Return (X, Y) of the center of cell containing provided text 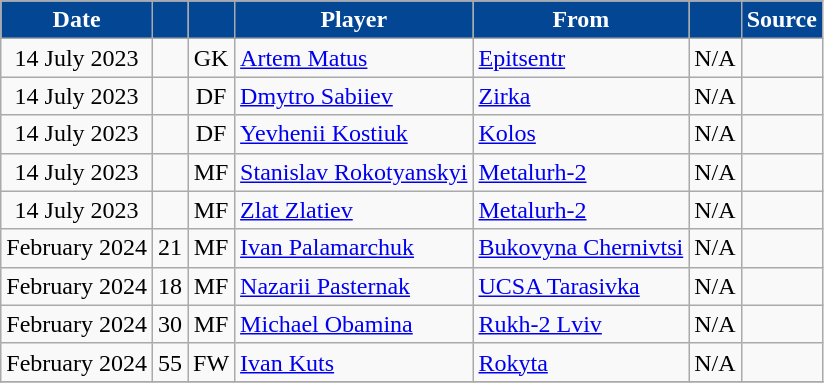
30 (170, 324)
Player (354, 20)
Dmytro Sabiiev (354, 96)
Zlat Zlatiev (354, 210)
FW (212, 362)
Ivan Palamarchuk (354, 248)
Rukh-2 Lviv (581, 324)
Bukovyna Chernivtsi (581, 248)
Artem Matus (354, 58)
Epitsentr (581, 58)
Zirka (581, 96)
55 (170, 362)
Michael Obamina (354, 324)
18 (170, 286)
Ivan Kuts (354, 362)
Rokyta (581, 362)
Source (782, 20)
Kolos (581, 134)
Date (77, 20)
UCSA Tarasivka (581, 286)
21 (170, 248)
Nazarii Pasternak (354, 286)
GK (212, 58)
Yevhenii Kostiuk (354, 134)
From (581, 20)
Stanislav Rokotyanskyi (354, 172)
